Detect which cell encompasses the target text, then output its [X, Y] center coordinate. 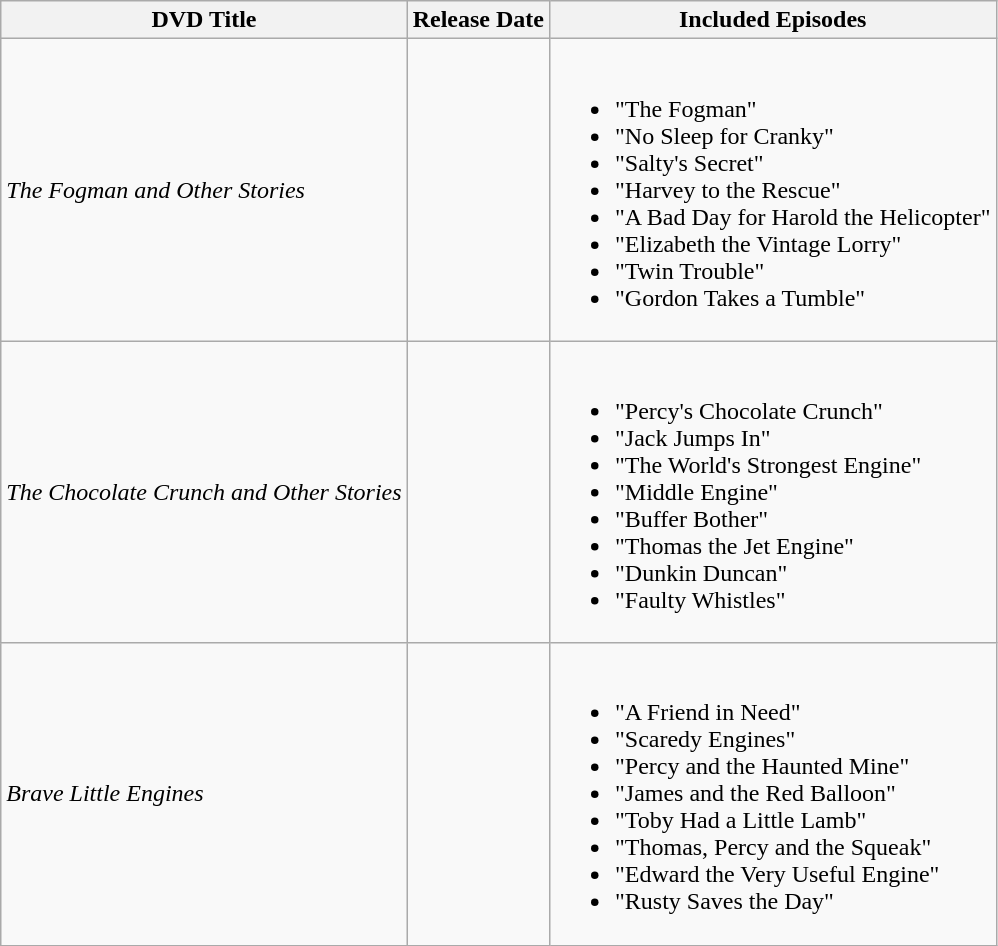
The Chocolate Crunch and Other Stories [204, 492]
Brave Little Engines [204, 794]
Release Date [478, 20]
The Fogman and Other Stories [204, 190]
DVD Title [204, 20]
Included Episodes [772, 20]
